Capture the cell that displays the provided text and extract its [X, Y] central coordinate. 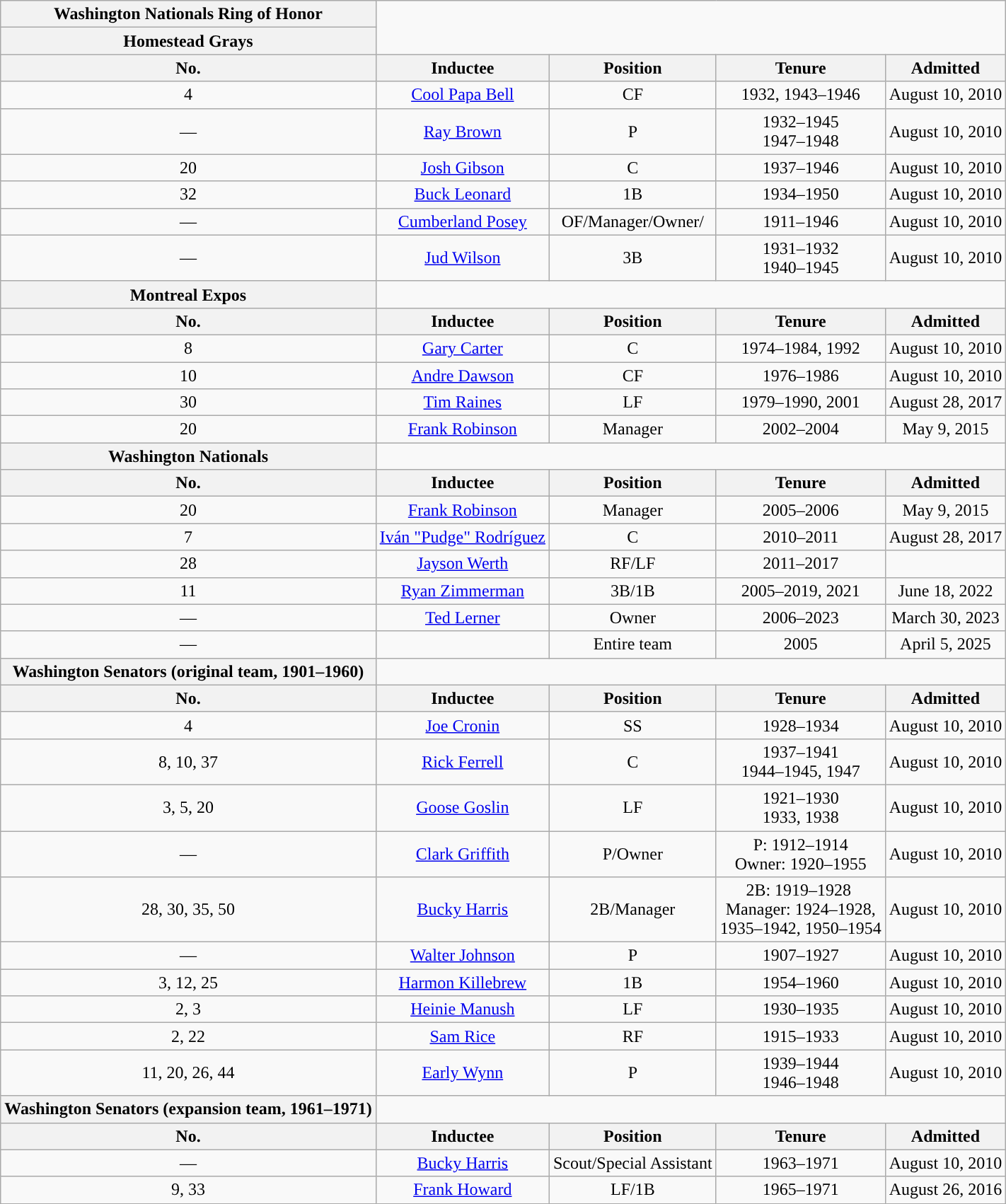
1937–19411944–1945, 1947 [801, 761]
1932–19451947–1948 [801, 132]
11, 20, 26, 44 [188, 1072]
Joe Cronin [463, 725]
Clark Griffith [463, 853]
1907–1927 [801, 956]
Homestead Grays [188, 41]
P: 1912–1914Owner: 1920–1955 [801, 853]
32 [188, 195]
1937–1946 [801, 168]
Josh Gibson [463, 168]
Entire team [632, 644]
1930–1935 [801, 1009]
P/Owner [632, 853]
1932, 1943–1946 [801, 95]
Washington Nationals Ring of Honor [188, 14]
1911–1946 [801, 221]
2, 22 [188, 1036]
2B/Manager [632, 910]
2, 3 [188, 1009]
RF/LF [632, 564]
2006–2023 [801, 618]
1963–1971 [801, 1163]
2010–2011 [801, 537]
June 18, 2022 [945, 591]
1921–19301933, 1938 [801, 808]
Ryan Zimmerman [463, 591]
10 [188, 376]
Scout/Special Assistant [632, 1163]
1954–1960 [801, 983]
3B [632, 257]
Jud Wilson [463, 257]
1928–1934 [801, 725]
Heinie Manush [463, 1009]
Walter Johnson [463, 956]
8 [188, 348]
2002–2004 [801, 429]
March 30, 2023 [945, 618]
7 [188, 537]
2B: 1919–1928 Manager: 1924–1928,1935–1942, 1950–1954 [801, 910]
8, 10, 37 [188, 761]
1915–1933 [801, 1036]
Cool Papa Bell [463, 95]
28, 30, 35, 50 [188, 910]
3, 5, 20 [188, 808]
Sam Rice [463, 1036]
2011–2017 [801, 564]
Owner [632, 618]
1965–1971 [801, 1190]
Rick Ferrell [463, 761]
1976–1986 [801, 376]
Gary Carter [463, 348]
Washington Nationals [188, 456]
2005 [801, 644]
1934–1950 [801, 195]
Washington Senators (original team, 1901–1960) [188, 671]
1939–19441946–1948 [801, 1072]
SS [632, 725]
April 5, 2025 [945, 644]
LF/1B [632, 1190]
Jayson Werth [463, 564]
3, 12, 25 [188, 983]
3B/1B [632, 591]
RF [632, 1036]
2005–2019, 2021 [801, 591]
1974–1984, 1992 [801, 348]
Ray Brown [463, 132]
Cumberland Posey [463, 221]
OF/Manager/Owner/ [632, 221]
9, 33 [188, 1190]
August 26, 2016 [945, 1190]
30 [188, 403]
11 [188, 591]
Montreal Expos [188, 294]
Early Wynn [463, 1072]
Washington Senators (expansion team, 1961–1971) [188, 1109]
1931–19321940–1945 [801, 257]
Frank Howard [463, 1190]
Andre Dawson [463, 376]
Harmon Killebrew [463, 983]
28 [188, 564]
Buck Leonard [463, 195]
Iván "Pudge" Rodríguez [463, 537]
1979–1990, 2001 [801, 403]
2005–2006 [801, 510]
Ted Lerner [463, 618]
Tim Raines [463, 403]
Goose Goslin [463, 808]
